Search for the cell housing the specified text and yield its [X, Y] center coordinate. 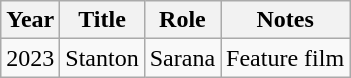
Notes [286, 20]
Sarana [182, 58]
Stanton [102, 58]
Year [30, 20]
Feature film [286, 58]
2023 [30, 58]
Title [102, 20]
Role [182, 20]
